Detect which cell encompasses the target text, then output its [X, Y] center coordinate. 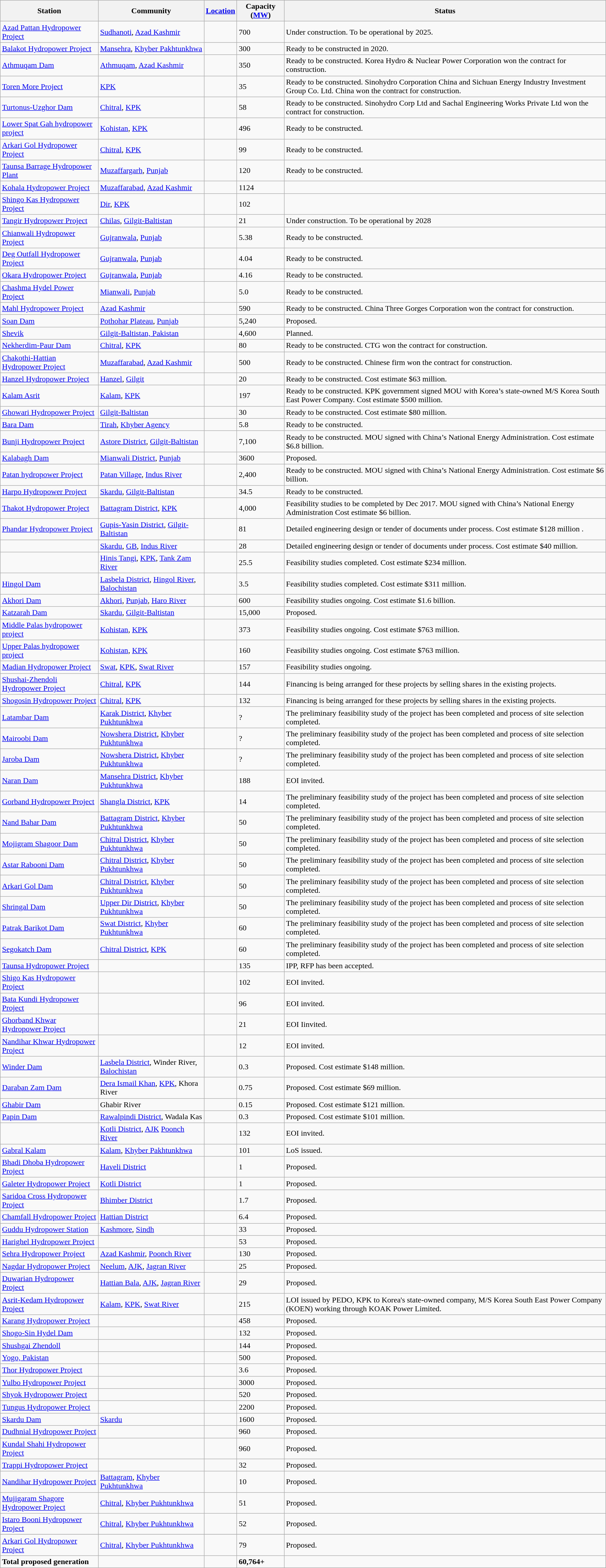
Daraban Zam Dam [49, 1087]
Thor Hydropower Project [49, 1370]
Segokatch Dam [49, 949]
6.4 [261, 1217]
Upper Dir District, Khyber Pukhtunkhwa [151, 907]
Total proposed generation [49, 1562]
Kalam, KPK, Swat River [151, 1304]
Tirah, Khyber Agency [151, 425]
5,240 [261, 321]
Lower Spat Gah hydropower project [49, 128]
Hanzel, Gilgit [151, 379]
Harighel Hydropower Project [49, 1242]
458 [261, 1321]
2,400 [261, 475]
Hattian Bala, AJK, Jagran River [151, 1283]
60,764+ [261, 1562]
Nekherdim-Paur Dam [49, 346]
Astar Rabooni Dam [49, 865]
Shogo-Sin Hydel Dam [49, 1333]
Dera Ismail Khan, KPK, Khora River [151, 1087]
Hinis Tangi, KPK, Tank Zam River [151, 563]
Feasibility studies ongoing. [445, 667]
Bara Dam [49, 425]
Gorband Hydropower Project [49, 802]
Shangla District, KPK [151, 802]
Ghorband Khwar Hydropower Project [49, 1025]
Chianwali Hydropower Project [49, 237]
Mujigaram Shagore Hydropower Project [49, 1503]
25 [261, 1266]
Phandar Hydropower Project [49, 529]
Ready to be constructed. MOU signed with China’s National Energy Administration. Cost estimate $6 billion. [445, 475]
Kalabagh Dam [49, 458]
Hanzel Hydropower Project [49, 379]
Tangir Hydropower Project [49, 221]
96 [261, 1003]
Gilgit-Baltistan [151, 412]
Battagram District, KPK [151, 508]
35 [261, 86]
Yulbo Hydropower Project [49, 1382]
Muzaffargarh, Punjab [151, 170]
Shushai-Zhendoli Hydropower Project [49, 684]
Mianwali, Punjab [151, 292]
LOI issued by PEDO, KPK to Korea's state-owned company, M/S Korea South East Power Company (KOEN) working through KOAK Power Limited. [445, 1304]
188 [261, 780]
Shushgai Zhendoll [49, 1346]
Rawalpindi District, Wadala Kas [151, 1117]
Yogo, Pakistan [49, 1358]
81 [261, 529]
Azad Pattan Hydropower Project [49, 32]
Trappi Hydropower Project [49, 1465]
Station [49, 11]
496 [261, 128]
Papin Dam [49, 1117]
Ready to be constructed. MOU signed with China’s National Energy Administration. Cost estimate $6.8 billion. [445, 441]
Sudhanoti, Azad Kashmir [151, 32]
Detailed engineering design or tender of documents under process. Cost estimate $128 million . [445, 529]
0.75 [261, 1087]
Dir, KPK [151, 204]
Ready to be constructed. Korea Hydro & Nuclear Power Corporation won the contract for construction. [445, 65]
Nagdar Hydropower Project [49, 1266]
Chashma Hydel Power Project [49, 292]
Asrit-Kedam Hydropower Project [49, 1304]
Katzarah Dam [49, 613]
Madian Hydropower Project [49, 667]
215 [261, 1304]
Chakothi-Hattian Hydropower Project [49, 362]
Shringal Dam [49, 907]
Proposed. Cost estimate $69 million. [445, 1087]
Latambar Dam [49, 717]
5.38 [261, 237]
Shogosin Hydropower Project [49, 700]
Kalam Asrit [49, 396]
IPP, RFP has been accepted. [445, 966]
Bhadi Dhoba Hydropower Project [49, 1167]
Ready to be constructed. Sinohydro Corp Ltd and Sachal Engineering Works Private Ltd won the contract for construction. [445, 108]
Upper Palas hydropower project [49, 650]
Akhori Dam [49, 600]
Lasbela District, Hingol River, Balochistan [151, 584]
28 [261, 546]
Chamfall Hydropower Project [49, 1217]
Ready to be constructed. CTG won the contract for construction. [445, 346]
600 [261, 600]
Skardu [151, 1419]
350 [261, 65]
Karak District, Khyber Pukhtunkhwa [151, 717]
Location [220, 11]
Gupis-Yasin District, Gilgit-Baltistan [151, 529]
Kalam, Khyber Pakhtunkhwa [151, 1150]
4.16 [261, 275]
3600 [261, 458]
Haveli District [151, 1167]
Hattian District [151, 1217]
120 [261, 170]
Sehra Hydropower Project [49, 1254]
53 [261, 1242]
Athmuqam, Azad Kashmir [151, 65]
12 [261, 1045]
Patrak Barikot Dam [49, 928]
14 [261, 802]
Winder Dam [49, 1067]
Shyok Hydropower Project [49, 1395]
7,100 [261, 441]
373 [261, 630]
Azad Kashmir, Poonch River [151, 1254]
700 [261, 32]
Okara Hydropower Project [49, 275]
3.5 [261, 584]
Azad Kashmir [151, 309]
Guddu Hydropower Station [49, 1229]
51 [261, 1503]
Swat, KPK, Swat River [151, 667]
Ready to be constructed. Cost estimate $80 million. [445, 412]
Kashmore, Sindh [151, 1229]
Battagram District, Khyber Pukhtunkhwa [151, 823]
Ready to be constructed. Chinese firm won the contract for construction. [445, 362]
Turtonus-Uzghor Dam [49, 108]
Ghabir Dam [49, 1105]
Deg Outfall Hydropower Project [49, 258]
25.5 [261, 563]
Patan Village, Indus River [151, 475]
Harpo Hydropower Project [49, 491]
Mansehra District, Khyber Pukhtunkhwa [151, 780]
135 [261, 966]
Gabral Kalam [49, 1150]
Jaroba Dam [49, 759]
Akhori, Punjab, Haro River [151, 600]
Lasbela District, Winder River, Balochistan [151, 1067]
Kotli District, AJK Poonch River [151, 1133]
Ready to be constructed. Cost estimate $63 million. [445, 379]
4.04 [261, 258]
20 [261, 379]
EOI Iinvited. [445, 1025]
Ghowari Hydropower Project [49, 412]
Kohala Hydropower Project [49, 187]
160 [261, 650]
Detailed engineering design or tender of documents under process. Cost estimate $40 million. [445, 546]
Thakot Hydropower Project [49, 508]
520 [261, 1395]
4,000 [261, 508]
Mansehra, Khyber Pakhtunkhwa [151, 49]
Ready to be constructed. KPK government signed MOU with Korea’s state-owned M/S Korea South East Power Company. Cost estimate $500 million. [445, 396]
590 [261, 309]
Soan Dam [49, 321]
Athmuqam Dam [49, 65]
Planned. [445, 333]
Saridoa Cross Hydropower Project [49, 1200]
Gilgit-Baltistan, Pakistan [151, 333]
Kotli District [151, 1184]
10 [261, 1482]
Bata Kundi Hydropower Project [49, 1003]
0.15 [261, 1105]
4,600 [261, 333]
33 [261, 1229]
3.6 [261, 1370]
Mairoobi Dam [49, 738]
Dudhnial Hydropower Project [49, 1432]
1124 [261, 187]
157 [261, 667]
Patan hydropower Project [49, 475]
99 [261, 150]
Bunji Hydropower Project [49, 441]
Istaro Booni Hydropower Project [49, 1524]
Shigo Kas Hydropower Project [49, 983]
101 [261, 1150]
Feasibility studies to be completed by Dec 2017. MOU signed with China’s National Energy Administration Cost estimate $6 billion. [445, 508]
52 [261, 1524]
Under construction. To be operational by 2025. [445, 32]
Community [151, 11]
Under construction. To be operational by 2028 [445, 221]
Mianwali District, Punjab [151, 458]
34.5 [261, 491]
Status [445, 11]
Chilas, Gilgit-Baltistan [151, 221]
Neelum, AJK, Jagran River [151, 1266]
130 [261, 1254]
Middle Palas hydropower project [49, 630]
Toren More Project [49, 86]
197 [261, 396]
5.8 [261, 425]
Nandihar Khwar Hydropower Project [49, 1045]
Nand Bahar Dam [49, 823]
5.0 [261, 292]
Nandihar Hydropower Project [49, 1482]
Feasibility studies ongoing. Cost estimate $1.6 billion. [445, 600]
Kundal Shahi Hydropower Project [49, 1448]
Feasibility studies completed. Cost estimate $234 million. [445, 563]
Naran Dam [49, 780]
Karang Hydropower Project [49, 1321]
Mojigram Shagoor Dam [49, 844]
Taunsa Barrage Hydropower Plant [49, 170]
Ready to be constructed in 2020. [445, 49]
Ready to be constructed. China Three Gorges Corporation won the contract for construction. [445, 309]
15,000 [261, 613]
Arkari Gol Dam [49, 886]
3000 [261, 1382]
Mahl Hydropower Project [49, 309]
Shingo Kas Hydropower Project [49, 204]
Balakot Hydropower Project [49, 49]
Duwarian Hydropower Project [49, 1283]
58 [261, 108]
Hingol Dam [49, 584]
Kalam, KPK [151, 396]
Galeter Hydropower Project [49, 1184]
Battagram, Khyber Pukhtunkhwa [151, 1482]
Pothohar Plateau, Punjab [151, 321]
Astore District, Gilgit-Baltistan [151, 441]
LoS issued. [445, 1150]
79 [261, 1545]
Skardu, GB, Indus River [151, 546]
Chitral District, KPK [151, 949]
1.7 [261, 1200]
1600 [261, 1419]
Feasibility studies completed. Cost estimate $311 million. [445, 584]
Ready to be constructed. Sinohydro Corporation China and Sichuan Energy Industry Investment Group Co. Ltd. China won the contract for construction. [445, 86]
Proposed. Cost estimate $121 million. [445, 1105]
Capacity (MW) [261, 11]
Skardu Dam [49, 1419]
Taunsa Hydropower Project [49, 966]
Swat District, Khyber Pukhtunkhwa [151, 928]
Proposed. Cost estimate $101 million. [445, 1117]
2200 [261, 1407]
Tungus Hydropower Project [49, 1407]
30 [261, 412]
Shevik [49, 333]
300 [261, 49]
80 [261, 346]
Bhimber District [151, 1200]
Ghabir River [151, 1105]
Proposed. Cost estimate $148 million. [445, 1067]
29 [261, 1283]
32 [261, 1465]
KPK [151, 86]
